Provide the (x, y) coordinate of the cell's center where the given text is located.  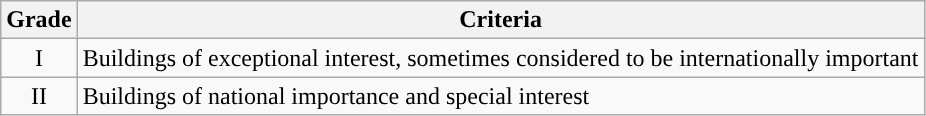
Buildings of national importance and special interest (500, 96)
Criteria (500, 20)
I (39, 58)
Buildings of exceptional interest, sometimes considered to be internationally important (500, 58)
Grade (39, 20)
II (39, 96)
